Locate the cell with the specified text and output its (x, y) center coordinate. 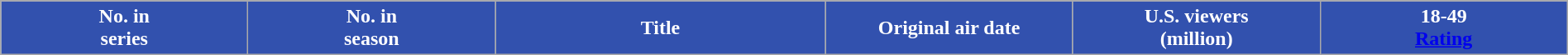
U.S. viewers(million) (1196, 28)
Original air date (949, 28)
Title (660, 28)
18-49Rating (1444, 28)
No. inseries (124, 28)
No. inseason (372, 28)
